Capture the cell that displays the provided text and extract its [x, y] central coordinate. 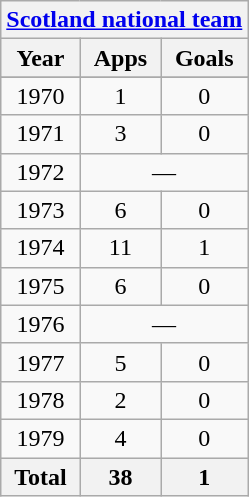
1978 [40, 400]
5 [120, 362]
Year [40, 58]
1973 [40, 210]
Scotland national team [124, 20]
3 [120, 134]
11 [120, 248]
2 [120, 400]
1971 [40, 134]
1972 [40, 172]
Total [40, 477]
1970 [40, 96]
Apps [120, 58]
Goals [204, 58]
38 [120, 477]
1976 [40, 324]
1975 [40, 286]
4 [120, 438]
1977 [40, 362]
1979 [40, 438]
1974 [40, 248]
